Return the (x, y) coordinate for the center point of the cell that contains the specified text.  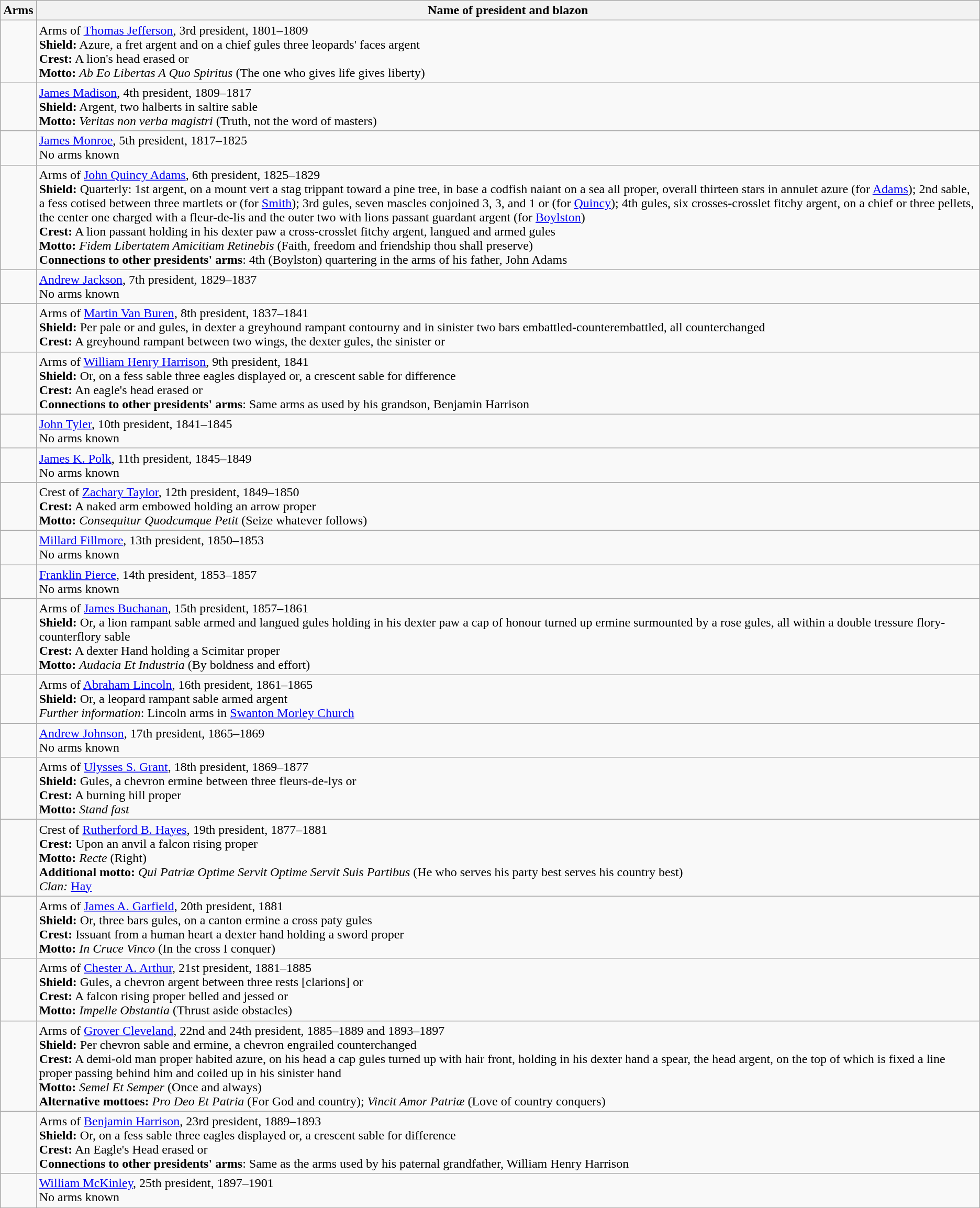
Millard Fillmore, 13th president, 1850–1853No arms known (508, 547)
James Monroe, 5th president, 1817–1825No arms known (508, 148)
Andrew Jackson, 7th president, 1829–1837No arms known (508, 287)
Andrew Johnson, 17th president, 1865–1869No arms known (508, 740)
John Tyler, 10th president, 1841–1845No arms known (508, 431)
Name of president and blazon (508, 10)
Arms (18, 10)
Franklin Pierce, 14th president, 1853–1857No arms known (508, 581)
William McKinley, 25th president, 1897–1901No arms known (508, 1190)
James K. Polk, 11th president, 1845–1849No arms known (508, 465)
